Capture the cell that displays the provided text and extract its [X, Y] central coordinate. 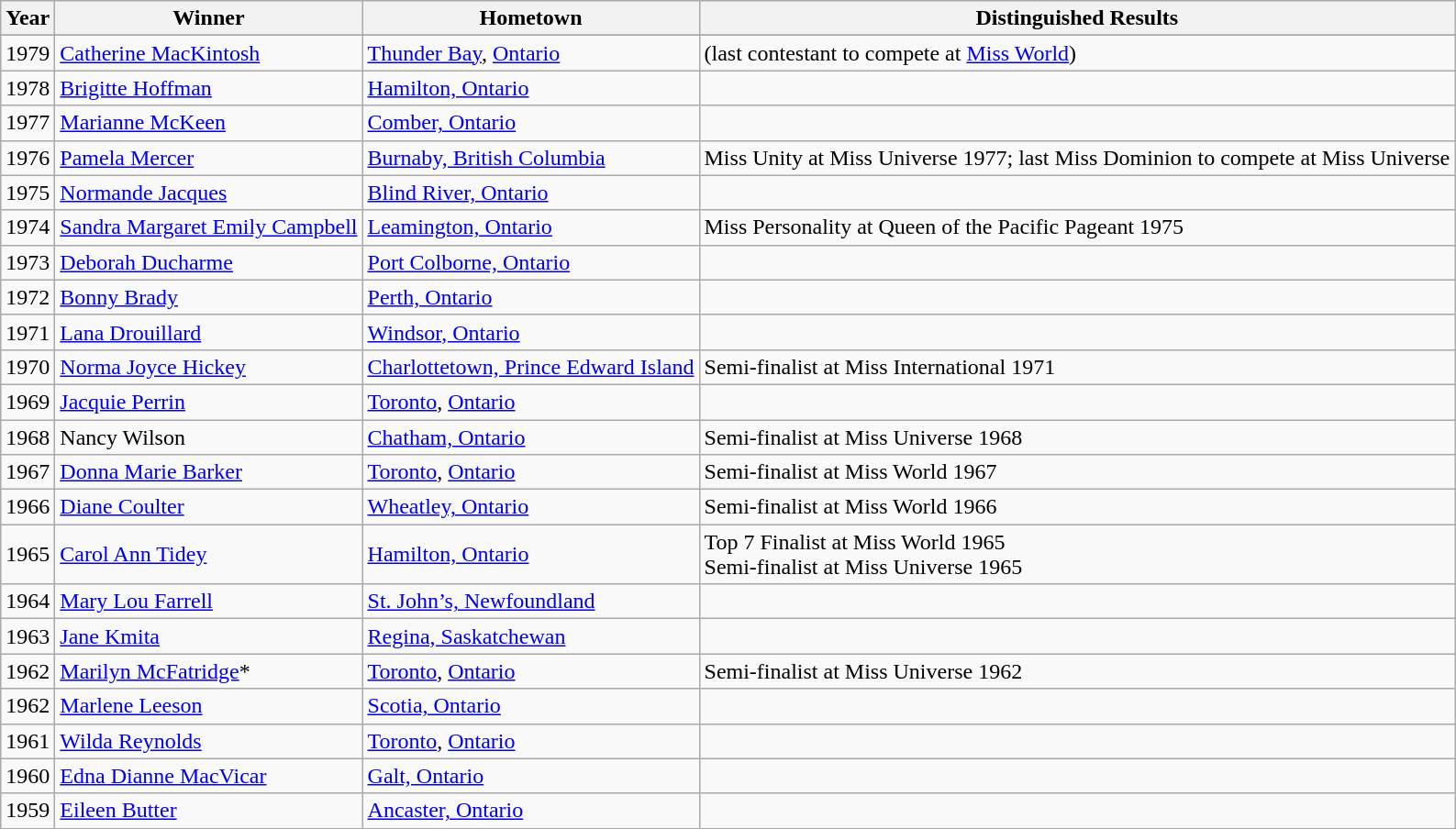
Marlene Leeson [209, 706]
Ancaster, Ontario [530, 811]
Semi-finalist at Miss World 1966 [1077, 507]
Distinguished Results [1077, 18]
Pamela Mercer [209, 158]
Galt, Ontario [530, 776]
Jacquie Perrin [209, 402]
Semi-finalist at Miss Universe 1962 [1077, 671]
1965 [28, 554]
Year [28, 18]
Brigitte Hoffman [209, 88]
(last contestant to compete at Miss World) [1077, 53]
Deborah Ducharme [209, 262]
Edna Dianne MacVicar [209, 776]
1968 [28, 437]
Donna Marie Barker [209, 472]
Miss Personality at Queen of the Pacific Pageant 1975 [1077, 227]
Semi-finalist at Miss World 1967 [1077, 472]
1961 [28, 741]
Nancy Wilson [209, 437]
Semi-finalist at Miss International 1971 [1077, 367]
Semi-finalist at Miss Universe 1968 [1077, 437]
1964 [28, 602]
Burnaby, British Columbia [530, 158]
Wilda Reynolds [209, 741]
Blind River, Ontario [530, 193]
1974 [28, 227]
Jane Kmita [209, 636]
1966 [28, 507]
Port Colborne, Ontario [530, 262]
1971 [28, 332]
Miss Unity at Miss Universe 1977; last Miss Dominion to compete at Miss Universe [1077, 158]
1979 [28, 53]
Diane Coulter [209, 507]
Scotia, Ontario [530, 706]
Winner [209, 18]
1959 [28, 811]
St. John’s, Newfoundland [530, 602]
Sandra Margaret Emily Campbell [209, 227]
1970 [28, 367]
1975 [28, 193]
Wheatley, Ontario [530, 507]
1977 [28, 123]
Regina, Saskatchewan [530, 636]
1969 [28, 402]
Marianne McKeen [209, 123]
Eileen Butter [209, 811]
Leamington, Ontario [530, 227]
Catherine MacKintosh [209, 53]
1976 [28, 158]
1967 [28, 472]
Carol Ann Tidey [209, 554]
Normande Jacques [209, 193]
1973 [28, 262]
1960 [28, 776]
Charlottetown, Prince Edward Island [530, 367]
Hometown [530, 18]
Windsor, Ontario [530, 332]
Chatham, Ontario [530, 437]
1972 [28, 297]
Thunder Bay, Ontario [530, 53]
Marilyn McFatridge* [209, 671]
Bonny Brady [209, 297]
1978 [28, 88]
Mary Lou Farrell [209, 602]
Perth, Ontario [530, 297]
Comber, Ontario [530, 123]
Top 7 Finalist at Miss World 1965Semi-finalist at Miss Universe 1965 [1077, 554]
Norma Joyce Hickey [209, 367]
1963 [28, 636]
Lana Drouillard [209, 332]
